For the text-containing cell, return its midpoint in [X, Y] coordinate format. 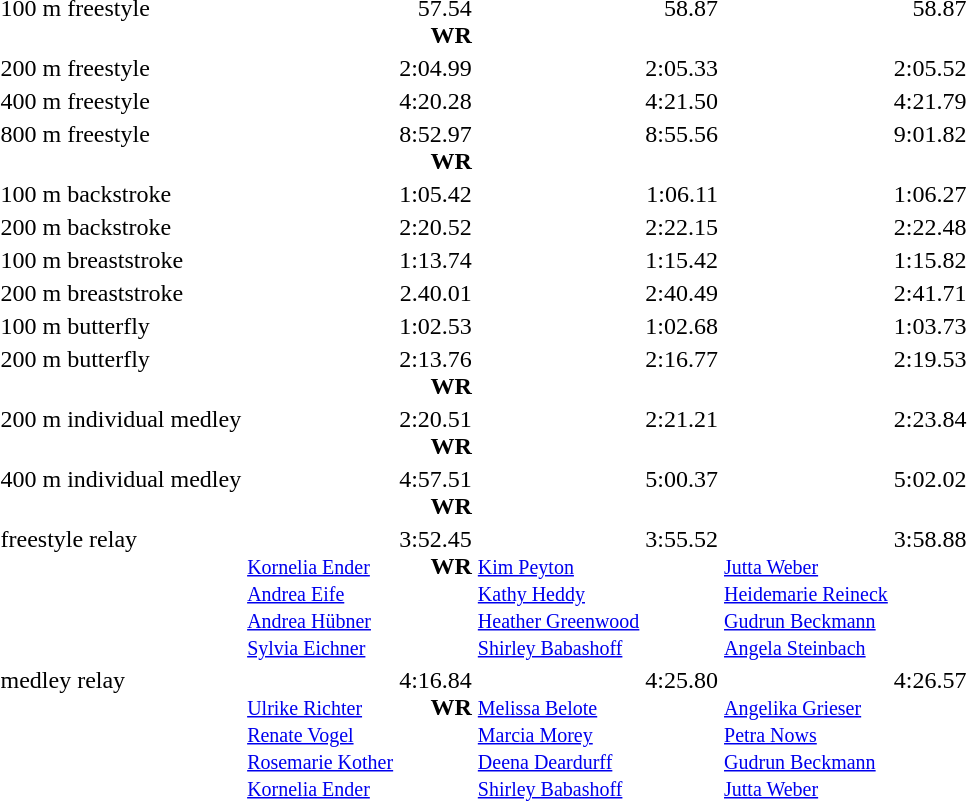
1:05.42 [436, 194]
2:16.77 [682, 372]
3:55.52 [682, 593]
2:40.49 [682, 293]
2:20.52 [436, 227]
Kornelia EnderAndrea EifeAndrea HübnerSylvia Eichner [320, 593]
1:02.68 [682, 326]
4:20.28 [436, 101]
2.40.01 [436, 293]
2:05.33 [682, 68]
1:06.11 [682, 194]
8:52.97 WR [436, 148]
5:00.37 [682, 492]
3:52.45 WR [436, 593]
2:21.21 [682, 432]
2:20.51 WR [436, 432]
1:13.74 [436, 260]
4:57.51 WR [436, 492]
2:22.15 [682, 227]
Jutta WeberHeidemarie ReineckGudrun BeckmannAngela Steinbach [806, 593]
Kim PeytonKathy HeddyHeather GreenwoodShirley Babashoff [558, 593]
2:13.76 WR [436, 372]
2:04.99 [436, 68]
4:21.50 [682, 101]
8:55.56 [682, 148]
1:15.42 [682, 260]
1:02.53 [436, 326]
